Search for the cell housing the specified text and yield its (x, y) center coordinate. 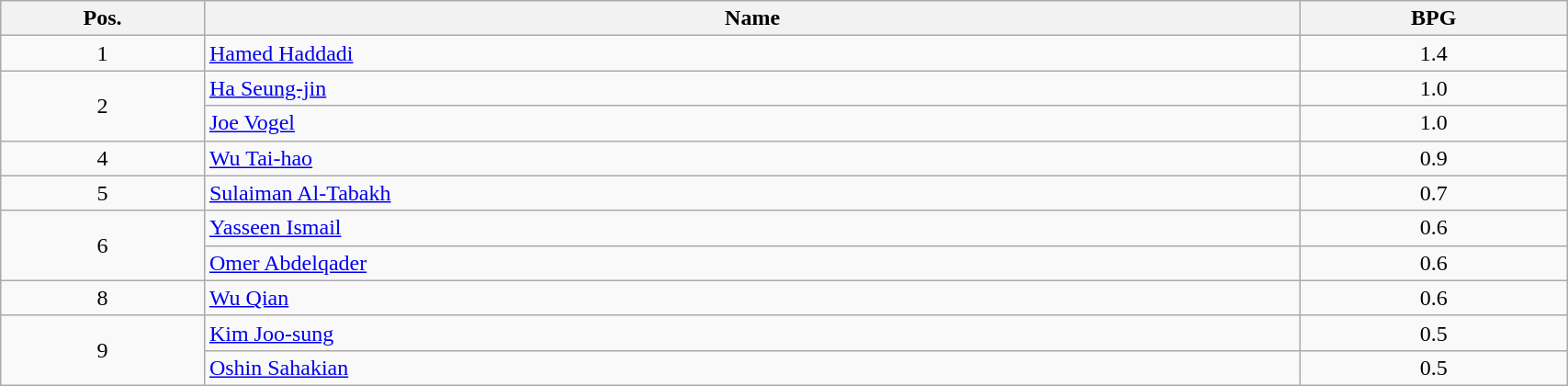
Name (751, 18)
0.9 (1434, 158)
Hamed Haddadi (751, 53)
Wu Qian (751, 298)
Omer Abdelqader (751, 263)
1.4 (1434, 53)
Yasseen Ismail (751, 228)
Joe Vogel (751, 123)
8 (103, 298)
BPG (1434, 18)
Kim Joo-sung (751, 333)
0.7 (1434, 193)
4 (103, 158)
5 (103, 193)
Ha Seung-jin (751, 88)
9 (103, 350)
Sulaiman Al-Tabakh (751, 193)
Wu Tai-hao (751, 158)
2 (103, 106)
6 (103, 245)
Pos. (103, 18)
1 (103, 53)
Oshin Sahakian (751, 368)
